Identify which cell holds the provided text, then report its [x, y] central coordinate. 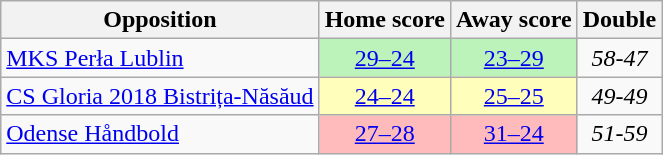
CS Gloria 2018 Bistrița-Năsăud [160, 96]
Odense Håndbold [160, 134]
23–29 [514, 58]
27–28 [384, 134]
24–24 [384, 96]
31–24 [514, 134]
Home score [384, 20]
Away score [514, 20]
51-59 [619, 134]
MKS Perła Lublin [160, 58]
25–25 [514, 96]
58-47 [619, 58]
49-49 [619, 96]
29–24 [384, 58]
Opposition [160, 20]
Double [619, 20]
